Provide the (X, Y) coordinate of the cell's center where the given text is located.  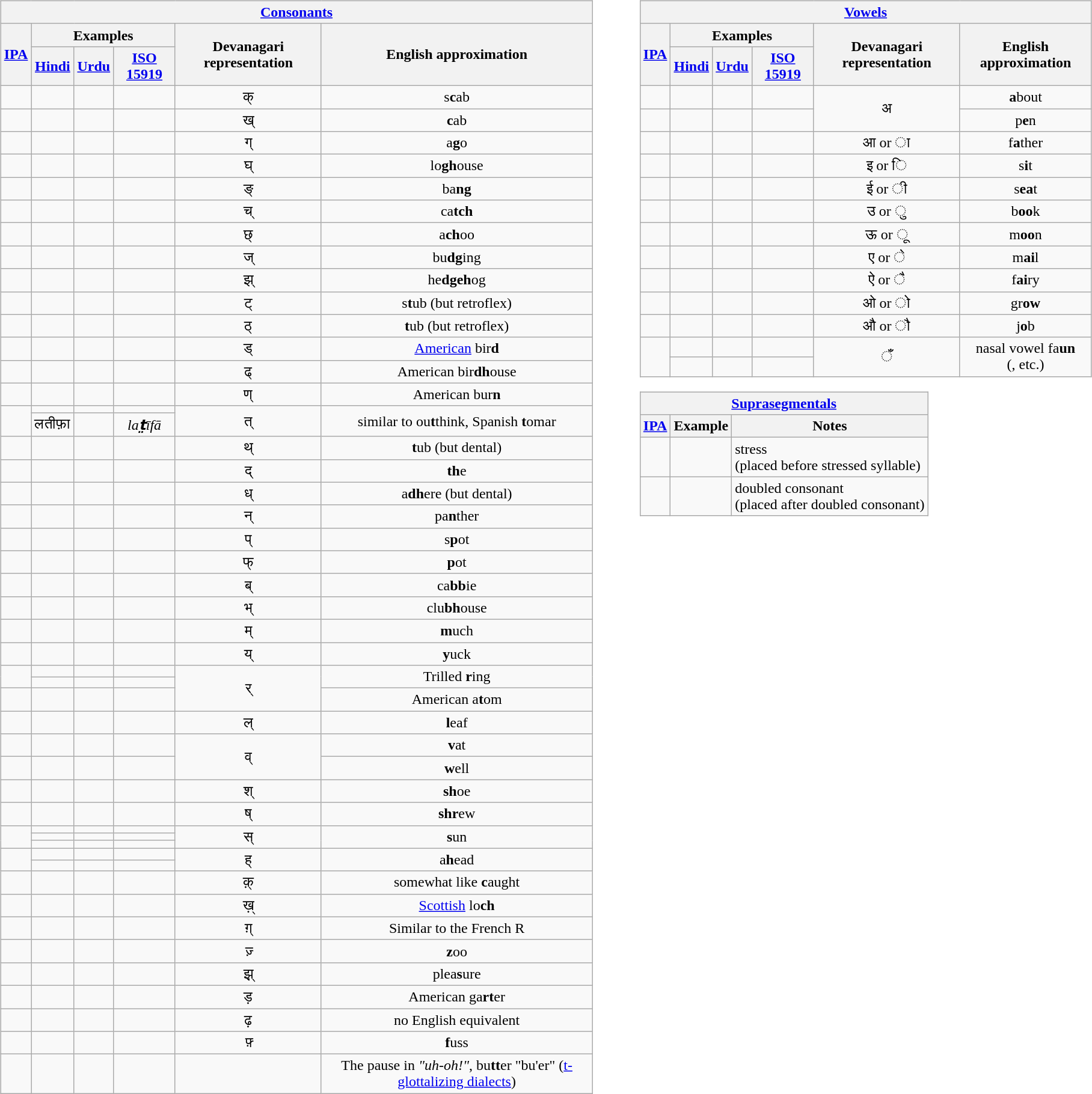
American garter (456, 997)
ल् (248, 723)
ध् (248, 494)
प् (248, 539)
ड़ (248, 997)
American burn (456, 394)
tub (but dental) (456, 448)
फ़् (248, 1043)
zoo (456, 951)
औ or ौ (886, 326)
job (1026, 326)
भ् (248, 608)
father (1026, 143)
Similar to the French R (456, 928)
झ् (248, 280)
Suprasegmentals (784, 403)
loghouse (456, 166)
achoo (456, 234)
bang (456, 189)
tub (but retroflex) (456, 326)
seat (1026, 189)
र् (248, 688)
mail (1026, 257)
sun (456, 837)
घ् (248, 166)
Example (701, 426)
scab (456, 97)
hedgehog (456, 280)
clubhouse (456, 608)
लतीफ़ा (53, 424)
pleasure (456, 974)
न् (248, 516)
moon (1026, 234)
अ (886, 108)
ण् (248, 394)
American atom (456, 700)
doubled consonant(placed after doubled consonant) (830, 497)
ahead (456, 860)
pen (1026, 120)
shrew (456, 814)
somewhat like caught (456, 882)
no English equivalent (456, 1020)
झ़् (248, 974)
ग् (248, 143)
Consonants (296, 12)
आ or ा (886, 143)
panther (456, 516)
adhere (but dental) (456, 494)
ग़् (248, 928)
ago (456, 143)
Trilled ring (456, 677)
spot (456, 539)
ऐ or ै (886, 280)
फ् (248, 562)
ऊ or ू (886, 234)
shoe (456, 791)
about (1026, 97)
catch (456, 212)
Scottish loch (456, 905)
stub (but retroflex) (456, 303)
इ or ि (886, 166)
lat̤īfā (144, 424)
the (456, 471)
ज़् (248, 951)
ओ or ो (886, 303)
fairy (1026, 280)
द् (248, 471)
leaf (456, 723)
much (456, 631)
sit (1026, 166)
ब् (248, 585)
budging (456, 257)
ँ (886, 357)
similar to outthink, Spanish tomar (456, 421)
ई or ी (886, 189)
vat (456, 745)
ढ़ (248, 1020)
ज् (248, 257)
ह् (248, 860)
grow (1026, 303)
cabbie (456, 585)
ढ् (248, 371)
Notes (830, 426)
fuss (456, 1043)
ए or े (886, 257)
American birdhouse (456, 371)
स् (248, 837)
Vowels (865, 12)
ख् (248, 120)
ठ् (248, 326)
pot (456, 562)
American bird (456, 349)
cab (456, 120)
छ् (248, 234)
ष् (248, 814)
yuck (456, 653)
व् (248, 757)
well (456, 768)
उ or ु (886, 212)
ड् (248, 349)
म् (248, 631)
ख़् (248, 905)
क् (248, 97)
book (1026, 212)
‌‌‌क़् (248, 882)
The pause in "uh-oh!", butter "bu'er" (t-glottalizing dialects) (456, 1074)
‌‌‌ट् (248, 303)
त् (248, 421)
nasal vowel faun(, etc.) (1026, 357)
श् (248, 791)
stress(placed before stressed syllable) (830, 457)
य् (248, 653)
च् (248, 212)
थ् (248, 448)
ङ् (248, 189)
